Locate the cell with the specified text and output its (X, Y) center coordinate. 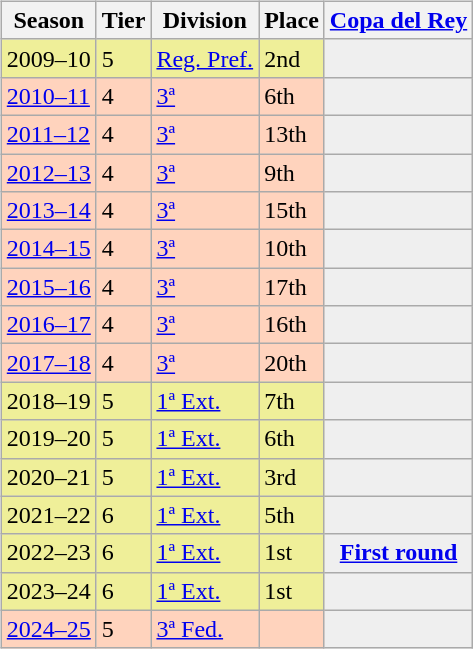
2015–16 (48, 287)
2011–12 (48, 134)
2014–15 (48, 249)
2009–10 (48, 58)
2023–24 (48, 591)
7th (292, 401)
Division (205, 20)
Copa del Rey (398, 20)
2012–13 (48, 173)
9th (292, 173)
2021–22 (48, 515)
2019–20 (48, 439)
3ª Fed. (205, 629)
17th (292, 287)
Tier (124, 20)
20th (292, 363)
2020–21 (48, 477)
2024–25 (48, 629)
16th (292, 325)
Reg. Pref. (205, 58)
2017–18 (48, 363)
10th (292, 249)
First round (398, 553)
2018–19 (48, 401)
3rd (292, 477)
Season (48, 20)
2nd (292, 58)
2010–11 (48, 96)
15th (292, 211)
13th (292, 134)
Place (292, 20)
2022–23 (48, 553)
2016–17 (48, 325)
5th (292, 515)
2013–14 (48, 211)
